For the text-containing cell, return its midpoint in [x, y] coordinate format. 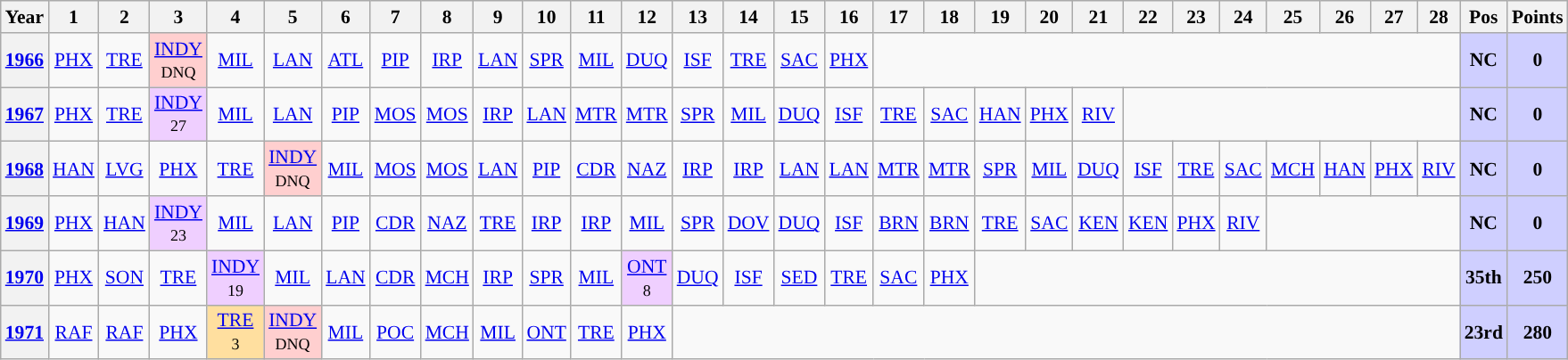
280 [1538, 331]
13 [697, 17]
1970 [25, 278]
4 [235, 17]
12 [648, 17]
7 [396, 17]
26 [1345, 17]
ONT 8 [648, 278]
5 [293, 17]
15 [799, 17]
1 [73, 17]
ONT [546, 331]
22 [1148, 17]
ATL [345, 61]
DOV [749, 223]
25 [1293, 17]
SON [125, 278]
POC [396, 331]
1966 [25, 61]
2 [125, 17]
9 [498, 17]
17 [899, 17]
Year [25, 17]
8 [448, 17]
14 [749, 17]
11 [596, 17]
27 [1393, 17]
16 [848, 17]
INDY 19 [235, 278]
1969 [25, 223]
1968 [25, 169]
250 [1538, 278]
3 [178, 17]
21 [1099, 17]
1971 [25, 331]
SED [799, 278]
1967 [25, 114]
23 [1195, 17]
18 [949, 17]
28 [1438, 17]
23rd [1484, 331]
INDY 23 [178, 223]
35th [1484, 278]
24 [1243, 17]
10 [546, 17]
19 [1001, 17]
Points [1538, 17]
20 [1049, 17]
LVG [125, 169]
6 [345, 17]
Pos [1484, 17]
INDY27 [178, 114]
TRE 3 [235, 331]
